Detect which cell encompasses the target text, then output its [x, y] center coordinate. 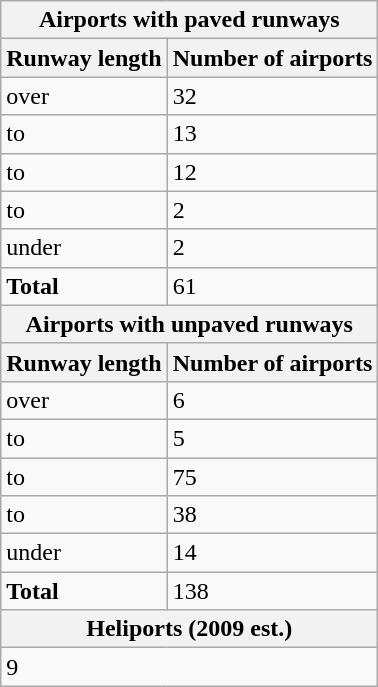
9 [190, 667]
61 [272, 286]
14 [272, 553]
Airports with paved runways [190, 20]
32 [272, 96]
Airports with unpaved runways [190, 324]
6 [272, 400]
138 [272, 591]
5 [272, 438]
38 [272, 515]
13 [272, 134]
75 [272, 477]
Heliports (2009 est.) [190, 629]
12 [272, 172]
